Return the (x, y) coordinate for the center point of the cell that contains the specified text.  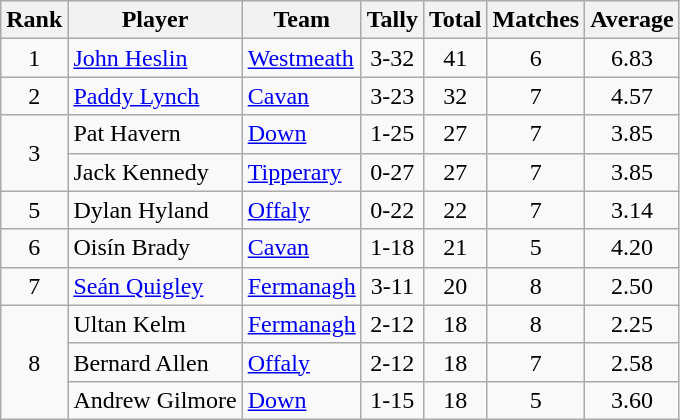
Total (455, 20)
22 (455, 210)
6.83 (632, 58)
3.60 (632, 400)
2.25 (632, 324)
2.58 (632, 362)
1-18 (392, 248)
32 (455, 96)
Average (632, 20)
3-32 (392, 58)
Seán Quigley (155, 286)
3-23 (392, 96)
4.20 (632, 248)
John Heslin (155, 58)
Dylan Hyland (155, 210)
Oisín Brady (155, 248)
1 (34, 58)
Westmeath (302, 58)
21 (455, 248)
0-27 (392, 172)
Jack Kennedy (155, 172)
Player (155, 20)
Matches (536, 20)
2.50 (632, 286)
3-11 (392, 286)
Team (302, 20)
3.14 (632, 210)
Andrew Gilmore (155, 400)
1-25 (392, 134)
Pat Havern (155, 134)
Tipperary (302, 172)
2 (34, 96)
3 (34, 153)
Ultan Kelm (155, 324)
1-15 (392, 400)
0-22 (392, 210)
Rank (34, 20)
Paddy Lynch (155, 96)
4.57 (632, 96)
20 (455, 286)
41 (455, 58)
Bernard Allen (155, 362)
Tally (392, 20)
